Scan for the cell matching the given text and deliver its [x, y] coordinate at center. 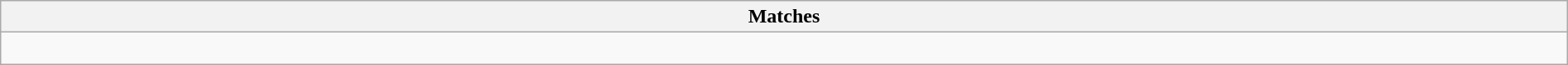
Matches [784, 17]
